Determine the [X, Y] coordinate at the center of the cell enclosing the given text.  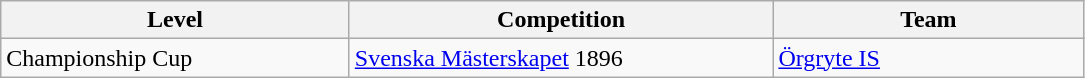
Team [928, 20]
Championship Cup [176, 58]
Örgryte IS [928, 58]
Level [176, 20]
Competition [561, 20]
Svenska Mästerskapet 1896 [561, 58]
